For the text-containing cell, return its midpoint in (X, Y) coordinate format. 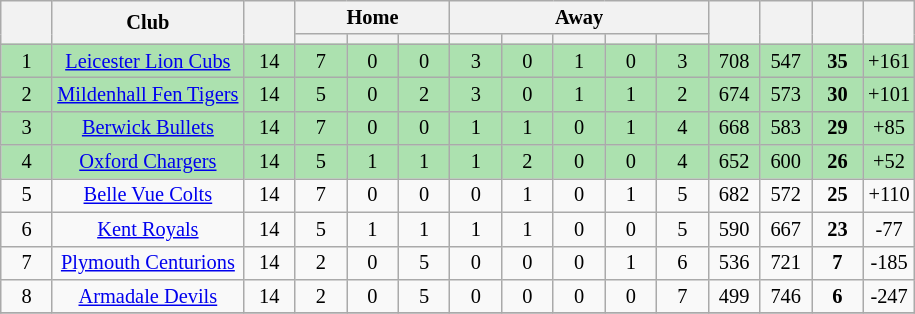
-185 (889, 263)
Berwick Bullets (148, 128)
721 (786, 263)
+101 (889, 94)
708 (734, 61)
499 (734, 296)
652 (734, 162)
23 (838, 229)
590 (734, 229)
Oxford Chargers (148, 162)
Leicester Lion Cubs (148, 61)
30 (838, 94)
536 (734, 263)
Plymouth Centurions (148, 263)
Mildenhall Fen Tigers (148, 94)
+110 (889, 195)
674 (734, 94)
668 (734, 128)
29 (838, 128)
682 (734, 195)
746 (786, 296)
-247 (889, 296)
667 (786, 229)
-77 (889, 229)
573 (786, 94)
583 (786, 128)
+161 (889, 61)
Belle Vue Colts (148, 195)
Club (148, 22)
Away (579, 17)
572 (786, 195)
8 (27, 296)
Home (372, 17)
547 (786, 61)
Armadale Devils (148, 296)
26 (838, 162)
+85 (889, 128)
Kent Royals (148, 229)
+52 (889, 162)
600 (786, 162)
35 (838, 61)
25 (838, 195)
